Return (X, Y) of the center of cell containing provided text 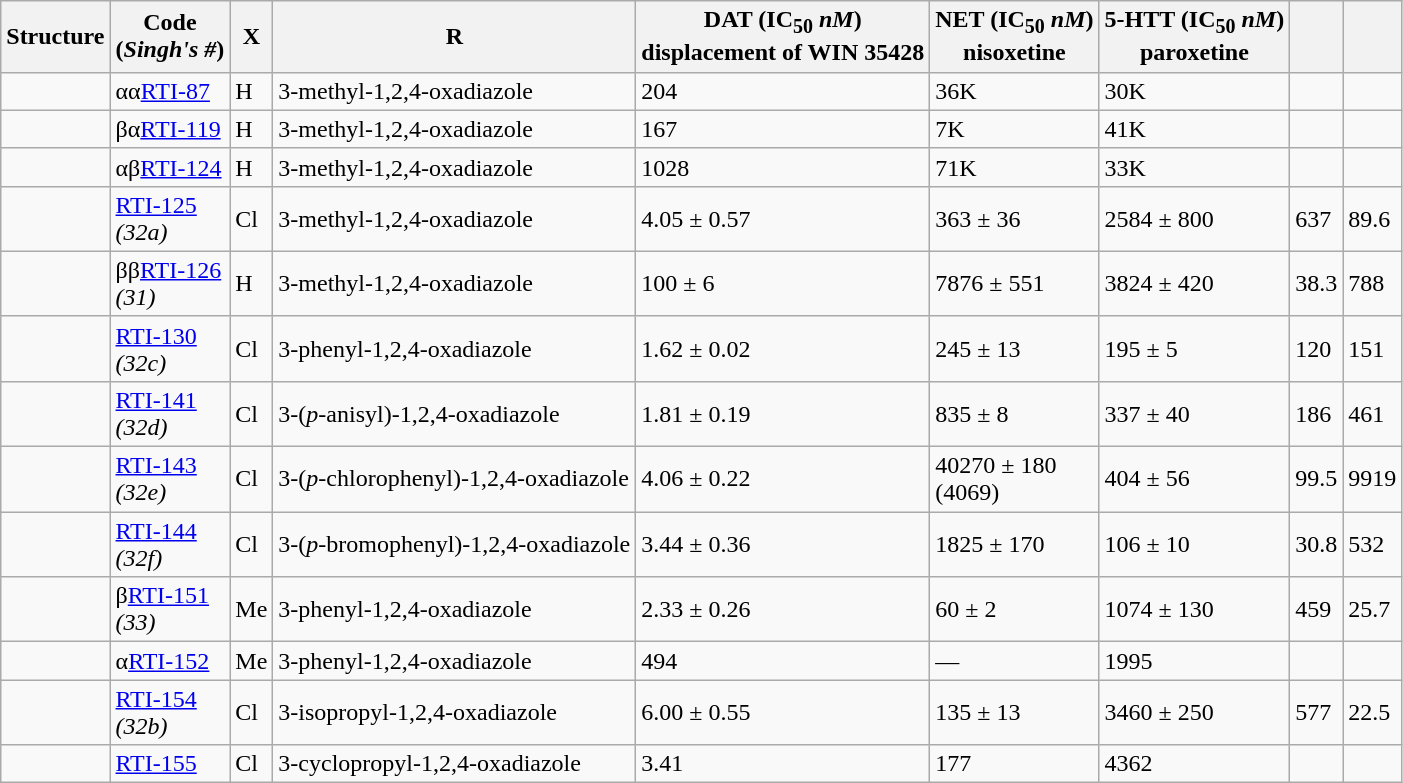
DAT (IC50 nM)displacement of WIN 35428 (783, 36)
22.5 (1372, 712)
40270 ± 180(4069) (1014, 480)
89.6 (1372, 218)
4362 (1194, 764)
NET (IC50 nM)nisoxetine (1014, 36)
3460 ± 250 (1194, 712)
X (252, 36)
60 ± 2 (1014, 610)
4.06 ± 0.22 (783, 480)
RTI-144 (32f) (170, 544)
2.33 ± 0.26 (783, 610)
1.81 ± 0.19 (783, 414)
4.05 ± 0.57 (783, 218)
100 ± 6 (783, 284)
9919 (1372, 480)
3.41 (783, 764)
532 (1372, 544)
RTI-143(32e) (170, 480)
RTI-155 (170, 764)
177 (1014, 764)
— (1014, 661)
71K (1014, 167)
βαRTI-119 (170, 129)
RTI-141 (32d) (170, 414)
αβRTI-124 (170, 167)
αRTI-152 (170, 661)
1028 (783, 167)
404 ± 56 (1194, 480)
25.7 (1372, 610)
186 (1316, 414)
106 ± 10 (1194, 544)
2584 ± 800 (1194, 218)
33K (1194, 167)
167 (783, 129)
βRTI-151 (33) (170, 610)
3824 ± 420 (1194, 284)
459 (1316, 610)
RTI-154(32b) (170, 712)
Code(Singh's #) (170, 36)
3-isopropyl-1,2,4-oxadiazole (454, 712)
577 (1316, 712)
3.44 ± 0.36 (783, 544)
Structure (56, 36)
41K (1194, 129)
835 ± 8 (1014, 414)
788 (1372, 284)
494 (783, 661)
195 ± 5 (1194, 348)
3-(p-anisyl)-1,2,4-oxadiazole (454, 414)
1995 (1194, 661)
1.62 ± 0.02 (783, 348)
RTI-125(32a) (170, 218)
R (454, 36)
1074 ± 130 (1194, 610)
99.5 (1316, 480)
RTI-130(32c) (170, 348)
6.00 ± 0.55 (783, 712)
7876 ± 551 (1014, 284)
461 (1372, 414)
36K (1014, 91)
135 ± 13 (1014, 712)
204 (783, 91)
30.8 (1316, 544)
3-(p-chlorophenyl)-1,2,4-oxadiazole (454, 480)
3-(p-bromophenyl)-1,2,4-oxadiazole (454, 544)
ααRTI-87 (170, 91)
245 ± 13 (1014, 348)
7K (1014, 129)
38.3 (1316, 284)
5-HTT (IC50 nM)paroxetine (1194, 36)
363 ± 36 (1014, 218)
ββRTI-126(31) (170, 284)
30K (1194, 91)
3-cyclopropyl-1,2,4-oxadiazole (454, 764)
337 ± 40 (1194, 414)
120 (1316, 348)
151 (1372, 348)
637 (1316, 218)
1825 ± 170 (1014, 544)
